Output the (X, Y) coordinate of the center of the cell containing the given text.  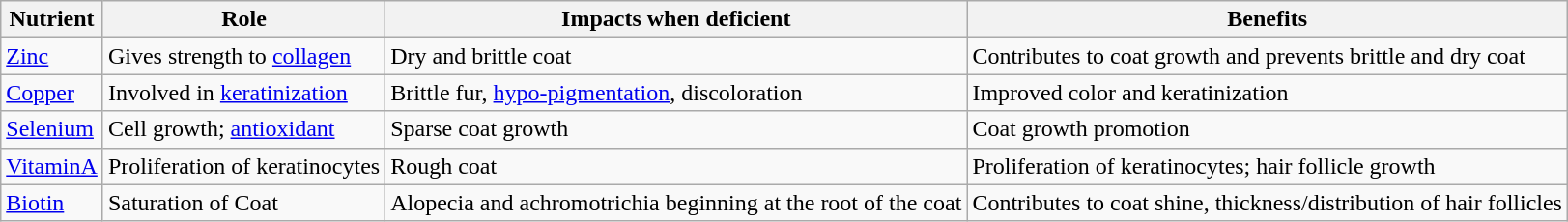
VitaminA (52, 166)
Proliferation of keratinocytes; hair follicle growth (1268, 166)
Benefits (1268, 19)
Alopecia and achromotrichia beginning at the root of the coat (676, 203)
Improved color and keratinization (1268, 93)
Rough coat (676, 166)
Coat growth promotion (1268, 129)
Saturation of Coat (243, 203)
Impacts when deficient (676, 19)
Brittle fur, hypo-pigmentation, discoloration (676, 93)
Copper (52, 93)
Dry and brittle coat (676, 56)
Contributes to coat shine, thickness/distribution of hair follicles (1268, 203)
Involved in keratinization (243, 93)
Contributes to coat growth and prevents brittle and dry coat (1268, 56)
Nutrient (52, 19)
Role (243, 19)
Gives strength to collagen (243, 56)
Cell growth; antioxidant (243, 129)
Zinc (52, 56)
Biotin (52, 203)
Sparse coat growth (676, 129)
Proliferation of keratinocytes (243, 166)
Selenium (52, 129)
